Scan for the cell matching the given text and deliver its (x, y) coordinate at center. 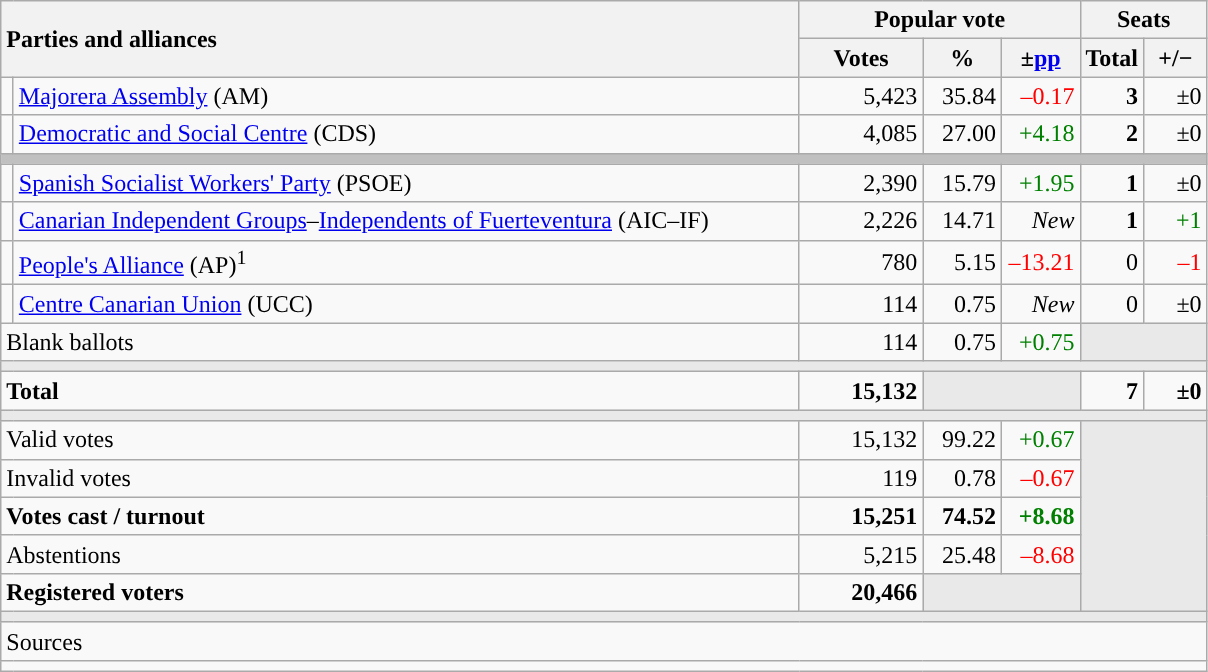
+1 (1176, 221)
–0.17 (1040, 96)
Invalid votes (400, 478)
25.48 (962, 554)
27.00 (962, 134)
7 (1112, 391)
Votes (861, 58)
0.78 (962, 478)
Majorera Assembly (AM) (406, 96)
Spanish Socialist Workers' Party (PSOE) (406, 183)
People's Alliance (AP)1 (406, 262)
20,466 (861, 592)
35.84 (962, 96)
–0.67 (1040, 478)
15,251 (861, 516)
Valid votes (400, 440)
–1 (1176, 262)
–13.21 (1040, 262)
Registered voters (400, 592)
780 (861, 262)
Parties and alliances (400, 39)
Seats (1144, 20)
4,085 (861, 134)
5,423 (861, 96)
+8.68 (1040, 516)
14.71 (962, 221)
119 (861, 478)
+4.18 (1040, 134)
2,226 (861, 221)
–8.68 (1040, 554)
+/− (1176, 58)
Abstentions (400, 554)
Votes cast / turnout (400, 516)
15.79 (962, 183)
Sources (604, 641)
% (962, 58)
+0.75 (1040, 342)
Democratic and Social Centre (CDS) (406, 134)
Centre Canarian Union (UCC) (406, 304)
2 (1112, 134)
5.15 (962, 262)
+1.95 (1040, 183)
3 (1112, 96)
99.22 (962, 440)
74.52 (962, 516)
Canarian Independent Groups–Independents of Fuerteventura (AIC–IF) (406, 221)
+0.67 (1040, 440)
±pp (1040, 58)
Blank ballots (400, 342)
Popular vote (940, 20)
5,215 (861, 554)
2,390 (861, 183)
